Determine the (X, Y) coordinate at the center of the cell enclosing the given text.  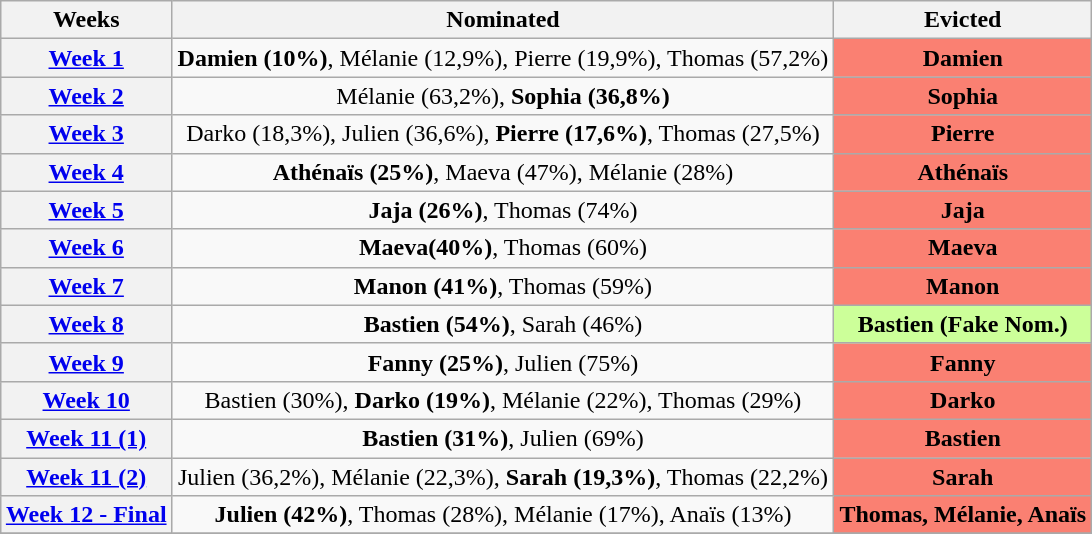
Week 2 (86, 96)
Bastien (54%), Sarah (46%) (503, 324)
Week 8 (86, 324)
Week 11 (1) (86, 438)
Week 7 (86, 286)
Week 11 (2) (86, 477)
Bastien (31%), Julien (69%) (503, 438)
Sophia (963, 96)
Week 4 (86, 172)
Manon (963, 286)
Mélanie (63,2%), Sophia (36,8%) (503, 96)
Julien (36,2%), Mélanie (22,3%), Sarah (19,3%), Thomas (22,2%) (503, 477)
Julien (42%), Thomas (28%), Mélanie (17%), Anaïs (13%) (503, 515)
Week 5 (86, 210)
Week 12 - Final (86, 515)
Week 6 (86, 248)
Sarah (963, 477)
Maeva(40%), Thomas (60%) (503, 248)
Evicted (963, 20)
Bastien (963, 438)
Week 10 (86, 400)
Maeva (963, 248)
Bastien (Fake Nom.) (963, 324)
Weeks (86, 20)
Nominated (503, 20)
Athénaïs (963, 172)
Week 3 (86, 134)
Week 9 (86, 362)
Fanny (25%), Julien (75%) (503, 362)
Pierre (963, 134)
Week 1 (86, 58)
Damien (963, 58)
Thomas, Mélanie, Anaïs (963, 515)
Jaja (26%), Thomas (74%) (503, 210)
Athénaïs (25%), Maeva (47%), Mélanie (28%) (503, 172)
Darko (18,3%), Julien (36,6%), Pierre (17,6%), Thomas (27,5%) (503, 134)
Damien (10%), Mélanie (12,9%), Pierre (19,9%), Thomas (57,2%) (503, 58)
Manon (41%), Thomas (59%) (503, 286)
Darko (963, 400)
Bastien (30%), Darko (19%), Mélanie (22%), Thomas (29%) (503, 400)
Fanny (963, 362)
Jaja (963, 210)
